Identify which cell holds the provided text, then report its (x, y) central coordinate. 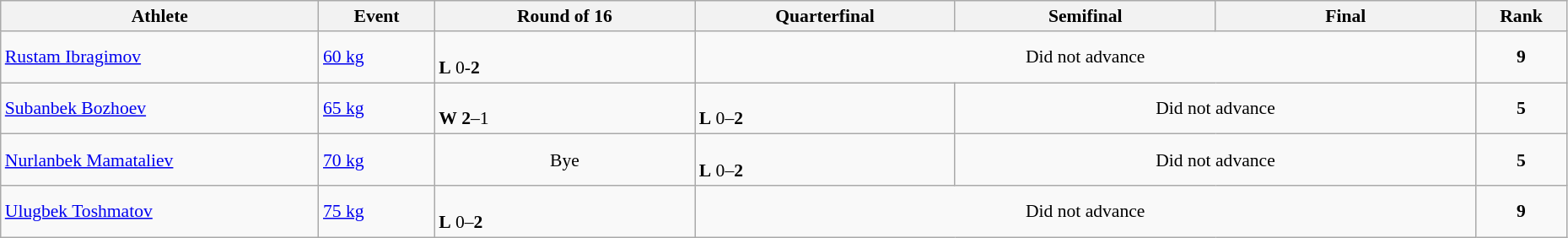
70 kg (376, 160)
W 2–1 (565, 108)
Semifinal (1085, 16)
Round of 16 (565, 16)
Athlete (160, 16)
60 kg (376, 57)
75 kg (376, 211)
Nurlanbek Mamataliev (160, 160)
Quarterfinal (825, 16)
L 0-2 (565, 57)
Event (376, 16)
Final (1346, 16)
Bye (565, 160)
65 kg (376, 108)
Rank (1522, 16)
Ulugbek Toshmatov (160, 211)
Subanbek Bozhoev (160, 108)
Rustam Ibragimov (160, 57)
